Find where the given text appears and provide that cell's center as (X, Y) coordinate. 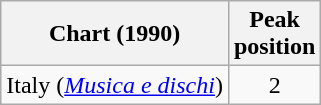
Peakposition (274, 34)
2 (274, 85)
Chart (1990) (115, 34)
Italy (Musica e dischi) (115, 85)
